Return [X, Y] of the center of cell containing provided text 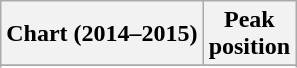
Chart (2014–2015) [102, 34]
Peakposition [249, 34]
